Output the [x, y] coordinate of the center of the cell containing the given text.  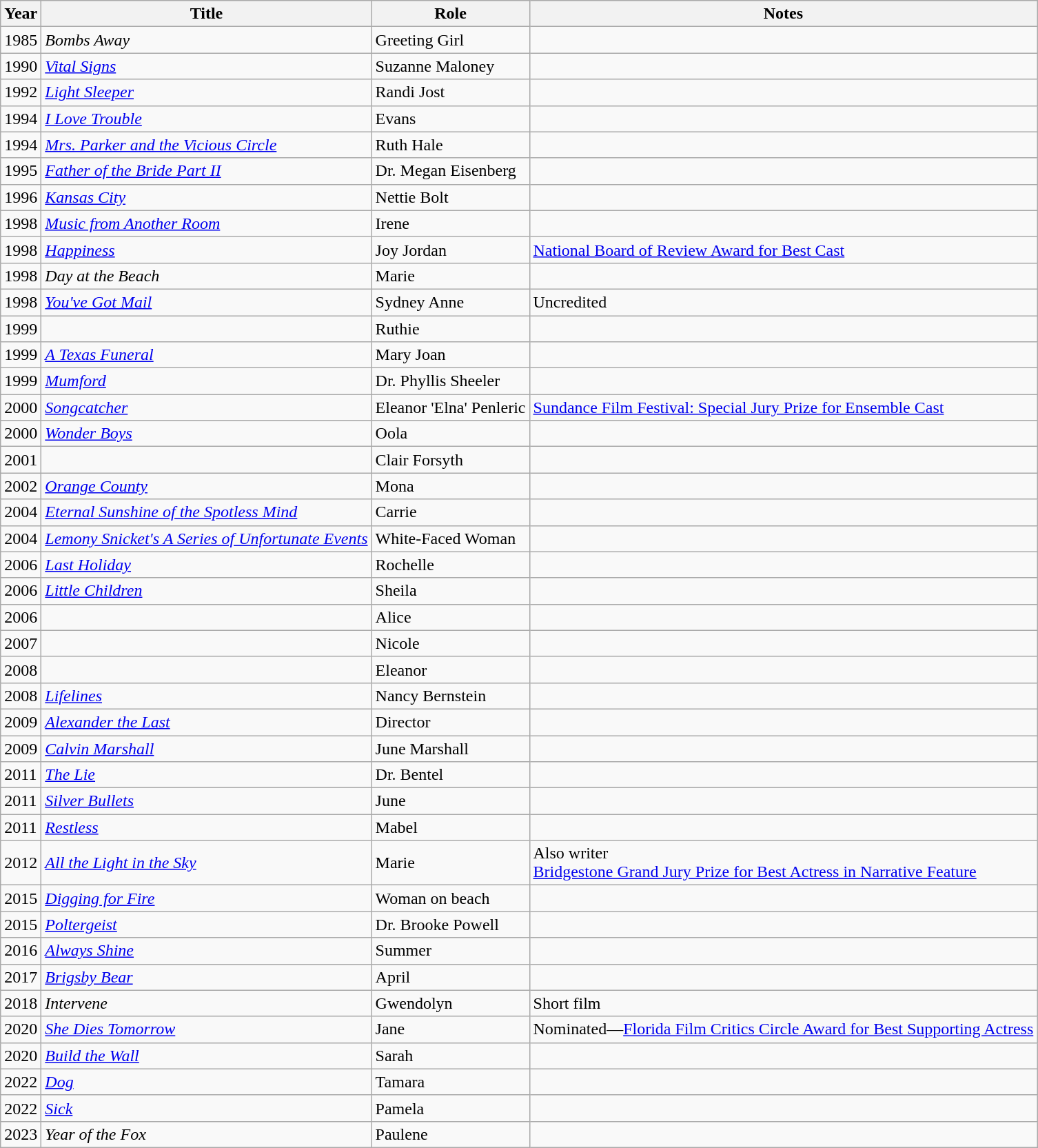
Irene [451, 223]
Role [451, 14]
2023 [21, 1134]
Clair Forsyth [451, 460]
1985 [21, 40]
Songcatcher [207, 407]
Title [207, 14]
Music from Another Room [207, 223]
All the Light in the Sky [207, 863]
Last Holiday [207, 565]
Alice [451, 617]
Intervene [207, 1003]
April [451, 977]
Pamela [451, 1108]
Ruthie [451, 329]
Notes [783, 14]
Woman on beach [451, 898]
Brigsby Bear [207, 977]
Sundance Film Festival: Special Jury Prize for Ensemble Cast [783, 407]
National Board of Review Award for Best Cast [783, 250]
Joy Jordan [451, 250]
The Lie [207, 775]
1990 [21, 66]
2016 [21, 951]
Mrs. Parker and the Vicious Circle [207, 145]
Uncredited [783, 302]
Nominated—Florida Film Critics Circle Award for Best Supporting Actress [783, 1029]
Nancy Bernstein [451, 696]
Orange County [207, 486]
Wonder Boys [207, 434]
Lemony Snicket's A Series of Unfortunate Events [207, 538]
2002 [21, 486]
Dr. Megan Eisenberg [451, 171]
Jane [451, 1029]
Nettie Bolt [451, 197]
Carrie [451, 512]
2018 [21, 1003]
Paulene [451, 1134]
Also writerBridgestone Grand Jury Prize for Best Actress in Narrative Feature [783, 863]
2017 [21, 977]
Year of the Fox [207, 1134]
Father of the Bride Part II [207, 171]
Sydney Anne [451, 302]
Bombs Away [207, 40]
White-Faced Woman [451, 538]
Sheila [451, 591]
Poltergeist [207, 925]
Lifelines [207, 696]
Tamara [451, 1082]
Sarah [451, 1056]
Year [21, 14]
A Texas Funeral [207, 355]
Nicole [451, 643]
1995 [21, 171]
Oola [451, 434]
Summer [451, 951]
You've Got Mail [207, 302]
June [451, 801]
Digging for Fire [207, 898]
Happiness [207, 250]
Suzanne Maloney [451, 66]
Day at the Beach [207, 276]
Ruth Hale [451, 145]
Dr. Brooke Powell [451, 925]
Alexander the Last [207, 722]
Kansas City [207, 197]
2012 [21, 863]
Gwendolyn [451, 1003]
Rochelle [451, 565]
She Dies Tomorrow [207, 1029]
Mary Joan [451, 355]
Mumford [207, 381]
Always Shine [207, 951]
Dr. Bentel [451, 775]
Randi Jost [451, 92]
Greeting Girl [451, 40]
Dog [207, 1082]
Restless [207, 827]
Silver Bullets [207, 801]
2007 [21, 643]
Build the Wall [207, 1056]
2001 [21, 460]
Calvin Marshall [207, 748]
Little Children [207, 591]
Evans [451, 119]
Sick [207, 1108]
Short film [783, 1003]
Mona [451, 486]
Eleanor [451, 669]
Vital Signs [207, 66]
Dr. Phyllis Sheeler [451, 381]
1992 [21, 92]
I Love Trouble [207, 119]
Mabel [451, 827]
Eternal Sunshine of the Spotless Mind [207, 512]
Eleanor 'Elna' Penleric [451, 407]
1996 [21, 197]
June Marshall [451, 748]
Director [451, 722]
Light Sleeper [207, 92]
